Extract the (X, Y) coordinate from the center of the cell holding the provided text.  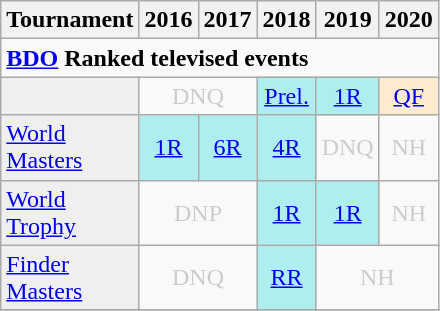
4R (286, 148)
BDO Ranked televised events (220, 58)
2018 (286, 20)
World Masters (70, 148)
2016 (168, 20)
6R (228, 148)
World Trophy (70, 212)
DNP (198, 212)
2017 (228, 20)
Finder Masters (70, 278)
QF (408, 96)
Tournament (70, 20)
2020 (408, 20)
Prel. (286, 96)
RR (286, 278)
2019 (348, 20)
